Provide the (x, y) coordinate of the cell's center where the given text is located.  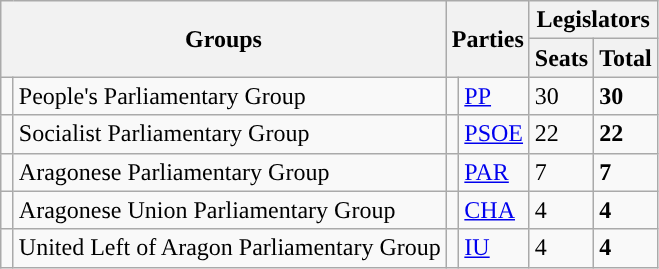
Aragonese Union Parliamentary Group (230, 210)
Aragonese Parliamentary Group (230, 172)
People's Parliamentary Group (230, 96)
PSOE (494, 134)
Seats (561, 58)
CHA (494, 210)
Legislators (593, 20)
Parties (488, 39)
Socialist Parliamentary Group (230, 134)
United Left of Aragon Parliamentary Group (230, 248)
PAR (494, 172)
Groups (224, 39)
IU (494, 248)
Total (626, 58)
PP (494, 96)
